Determine the (X, Y) coordinate at the center of the cell enclosing the given text.  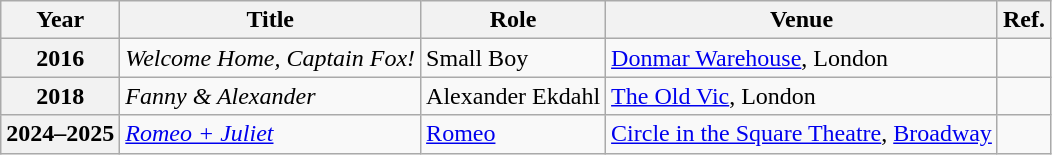
2024–2025 (60, 134)
Romeo (514, 134)
Donmar Warehouse, London (802, 58)
Venue (802, 20)
Year (60, 20)
2018 (60, 96)
Welcome Home, Captain Fox! (270, 58)
Small Boy (514, 58)
Circle in the Square Theatre, Broadway (802, 134)
Ref. (1024, 20)
Role (514, 20)
2016 (60, 58)
Alexander Ekdahl (514, 96)
The Old Vic, London (802, 96)
Fanny & Alexander (270, 96)
Title (270, 20)
Romeo + Juliet (270, 134)
